Return [x, y] of the center of cell containing provided text 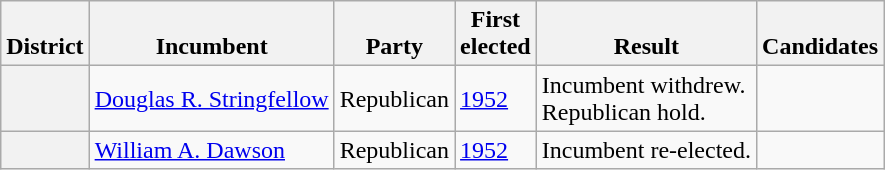
Result [646, 34]
Firstelected [496, 34]
Party [394, 34]
Douglas R. Stringfellow [212, 98]
District [45, 34]
Incumbent [212, 34]
Incumbent re-elected. [646, 150]
Candidates [820, 34]
William A. Dawson [212, 150]
Incumbent withdrew.Republican hold. [646, 98]
